Detect which cell encompasses the target text, then output its [X, Y] center coordinate. 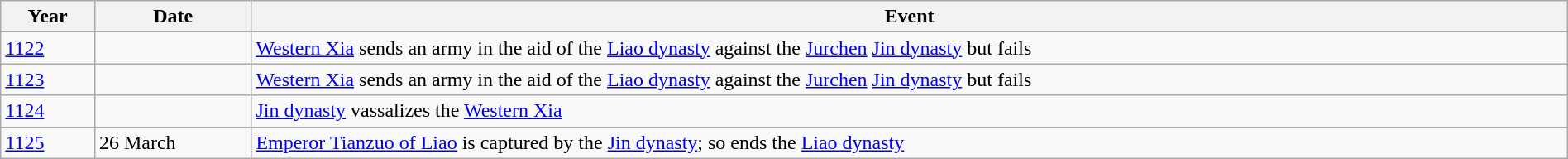
26 March [172, 142]
Event [910, 17]
Emperor Tianzuo of Liao is captured by the Jin dynasty; so ends the Liao dynasty [910, 142]
1125 [48, 142]
1123 [48, 79]
1122 [48, 48]
Year [48, 17]
Date [172, 17]
1124 [48, 111]
Jin dynasty vassalizes the Western Xia [910, 111]
